For the text-containing cell, return its midpoint in [X, Y] coordinate format. 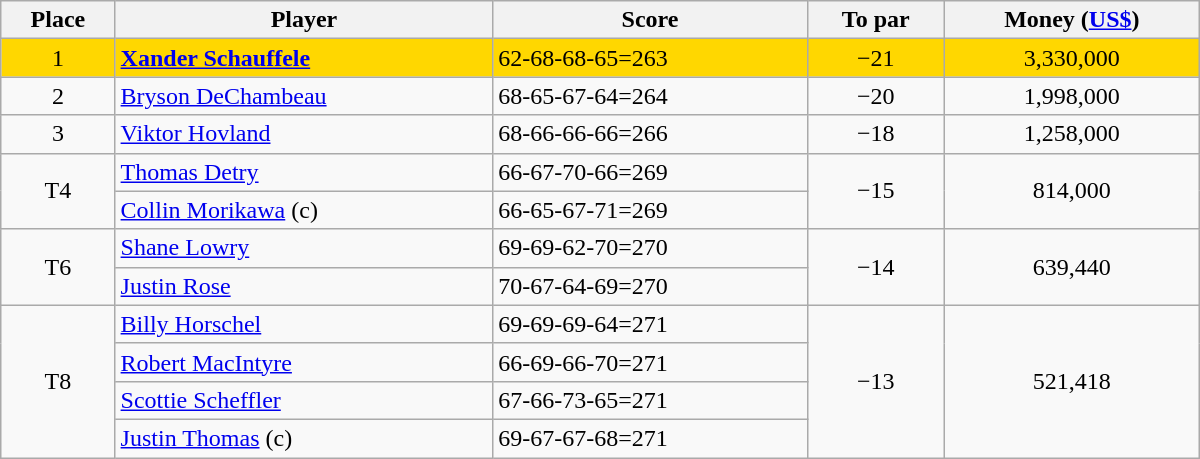
814,000 [1072, 191]
2 [58, 96]
69-69-62-70=270 [650, 248]
62-68-68-65=263 [650, 58]
66-69-66-70=271 [650, 362]
1,998,000 [1072, 96]
66-67-70-66=269 [650, 172]
Justin Rose [304, 286]
Score [650, 20]
1 [58, 58]
70-67-64-69=270 [650, 286]
Xander Schauffele [304, 58]
Justin Thomas (c) [304, 438]
68-65-67-64=264 [650, 96]
521,418 [1072, 381]
−14 [876, 267]
68-66-66-66=266 [650, 134]
Place [58, 20]
66-65-67-71=269 [650, 210]
Scottie Scheffler [304, 400]
Money (US$) [1072, 20]
Robert MacIntyre [304, 362]
Viktor Hovland [304, 134]
T6 [58, 267]
69-67-67-68=271 [650, 438]
3,330,000 [1072, 58]
639,440 [1072, 267]
T8 [58, 381]
−13 [876, 381]
T4 [58, 191]
Collin Morikawa (c) [304, 210]
Bryson DeChambeau [304, 96]
−20 [876, 96]
67-66-73-65=271 [650, 400]
Player [304, 20]
Shane Lowry [304, 248]
−15 [876, 191]
−18 [876, 134]
−21 [876, 58]
Thomas Detry [304, 172]
69-69-69-64=271 [650, 324]
3 [58, 134]
Billy Horschel [304, 324]
To par [876, 20]
1,258,000 [1072, 134]
